Return [x, y] of the center of cell containing provided text 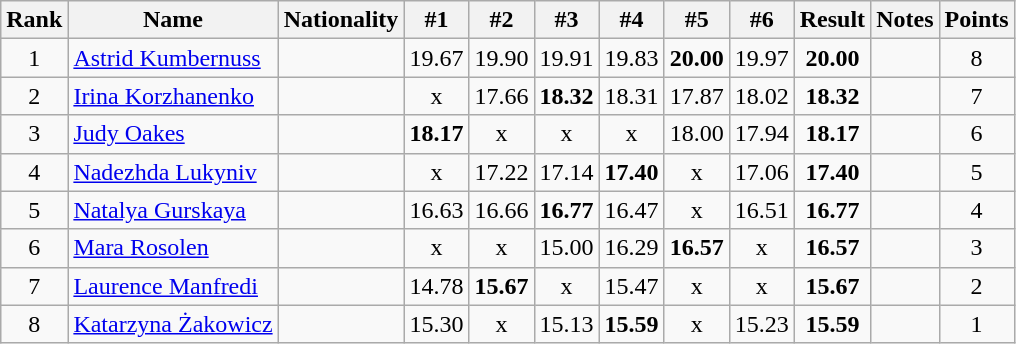
16.29 [632, 248]
16.51 [762, 210]
17.14 [566, 172]
17.06 [762, 172]
18.31 [632, 96]
Nadezhda Lukyniv [173, 172]
19.83 [632, 58]
#5 [696, 20]
#1 [436, 20]
17.94 [762, 134]
#6 [762, 20]
Nationality [341, 20]
#4 [632, 20]
Astrid Kumbernuss [173, 58]
14.78 [436, 286]
Irina Korzhanenko [173, 96]
17.66 [502, 96]
16.66 [502, 210]
#2 [502, 20]
18.02 [762, 96]
Katarzyna Żakowicz [173, 324]
Natalya Gurskaya [173, 210]
16.63 [436, 210]
#3 [566, 20]
15.23 [762, 324]
Rank [34, 20]
19.97 [762, 58]
Result [832, 20]
16.47 [632, 210]
18.00 [696, 134]
19.91 [566, 58]
15.47 [632, 286]
Judy Oakes [173, 134]
15.00 [566, 248]
19.90 [502, 58]
Mara Rosolen [173, 248]
17.87 [696, 96]
Name [173, 20]
Laurence Manfredi [173, 286]
19.67 [436, 58]
17.22 [502, 172]
Points [976, 20]
15.13 [566, 324]
Notes [905, 20]
15.30 [436, 324]
